Detect which cell encompasses the target text, then output its (X, Y) center coordinate. 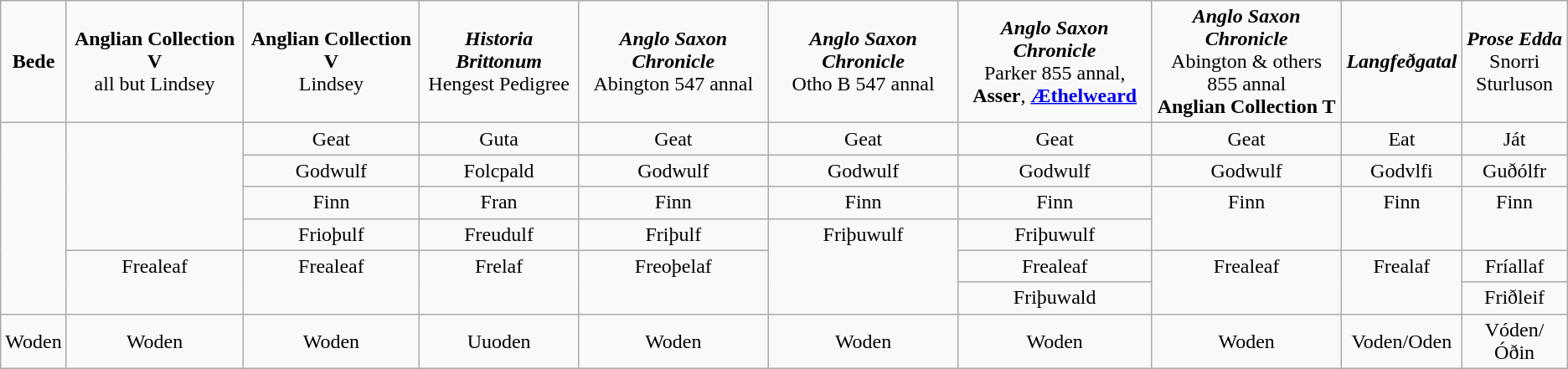
Anglo Saxon ChronicleOtho B 547 annal (863, 62)
Ját (1514, 139)
Uuoden (499, 341)
Freoþelaf (673, 282)
Vóden/Óðin (1514, 341)
Anglian Collection VLindsey (332, 62)
Frelaf (499, 282)
Folcpald (499, 171)
Anglo Saxon ChronicleParker 855 annal,Asser, Æthelweard (1055, 62)
Anglo Saxon ChronicleAbington 547 annal (673, 62)
Eat (1402, 139)
Fríallaf (1514, 266)
Friþuwald (1055, 298)
Friþulf (673, 234)
Frioþulf (332, 234)
Langfeðgatal (1402, 62)
Prose EddaSnorriSturluson (1514, 62)
Freudulf (499, 234)
Anglo Saxon ChronicleAbington & others855 annalAnglian Collection T (1246, 62)
Voden/Oden (1402, 341)
Anglian Collection Vall but Lindsey (154, 62)
Bede (34, 62)
Friðleif (1514, 298)
Guðólfr (1514, 171)
Guta (499, 139)
Fran (499, 202)
Historia BrittonumHengest Pedigree (499, 62)
Frealaf (1402, 282)
Godvlfi (1402, 171)
